Determine the (x, y) coordinate at the center of the cell enclosing the given text.  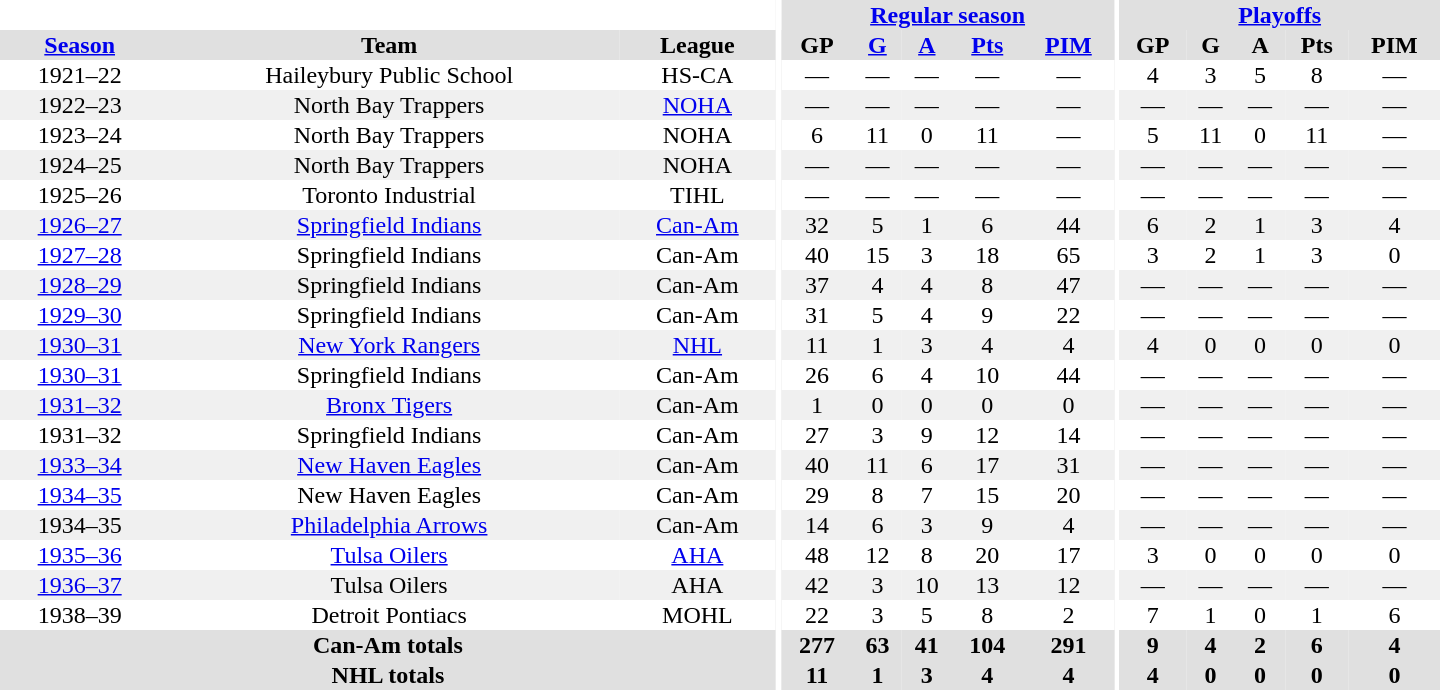
1929–30 (80, 315)
48 (816, 555)
1927–28 (80, 255)
1928–29 (80, 285)
1924–25 (80, 165)
1925–26 (80, 195)
27 (816, 435)
Philadelphia Arrows (389, 525)
Team (389, 45)
Can-Am totals (388, 645)
29 (816, 495)
1922–23 (80, 105)
32 (816, 225)
65 (1068, 255)
MOHL (698, 615)
1935–36 (80, 555)
Toronto Industrial (389, 195)
1936–37 (80, 585)
Bronx Tigers (389, 405)
277 (816, 645)
104 (988, 645)
37 (816, 285)
League (698, 45)
1926–27 (80, 225)
291 (1068, 645)
18 (988, 255)
26 (816, 375)
NHL totals (388, 675)
42 (816, 585)
Regular season (948, 15)
NHL (698, 345)
HS-CA (698, 75)
13 (988, 585)
1938–39 (80, 615)
TIHL (698, 195)
Detroit Pontiacs (389, 615)
Haileybury Public School (389, 75)
63 (878, 645)
1923–24 (80, 135)
41 (926, 645)
47 (1068, 285)
1933–34 (80, 465)
New York Rangers (389, 345)
Playoffs (1280, 15)
Season (80, 45)
1921–22 (80, 75)
